Scan for the cell matching the given text and deliver its (x, y) coordinate at center. 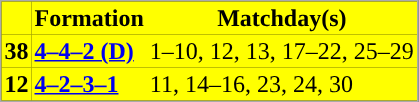
4–4–2 (D) (90, 50)
38 (17, 50)
12 (17, 84)
1–10, 12, 13, 17–22, 25–29 (282, 50)
4–2–3–1 (90, 84)
11, 14–16, 23, 24, 30 (282, 84)
Formation (90, 18)
Matchday(s) (282, 18)
